Identify which cell holds the provided text, then report its [X, Y] central coordinate. 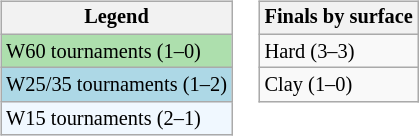
Hard (3–3) [339, 51]
W25/35 tournaments (1–2) [116, 85]
W15 tournaments (2–1) [116, 119]
Legend [116, 18]
Finals by surface [339, 18]
W60 tournaments (1–0) [116, 51]
Clay (1–0) [339, 85]
